Locate the cell with the specified text and output its (x, y) center coordinate. 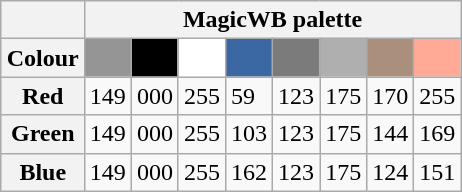
124 (390, 172)
59 (248, 96)
Blue (42, 172)
103 (248, 134)
Colour (42, 58)
Red (42, 96)
169 (438, 134)
151 (438, 172)
170 (390, 96)
MagicWB palette (272, 20)
162 (248, 172)
144 (390, 134)
Green (42, 134)
